Pinpoint the cell where the given text exists, returning its (x, y) midpoint coordinate. 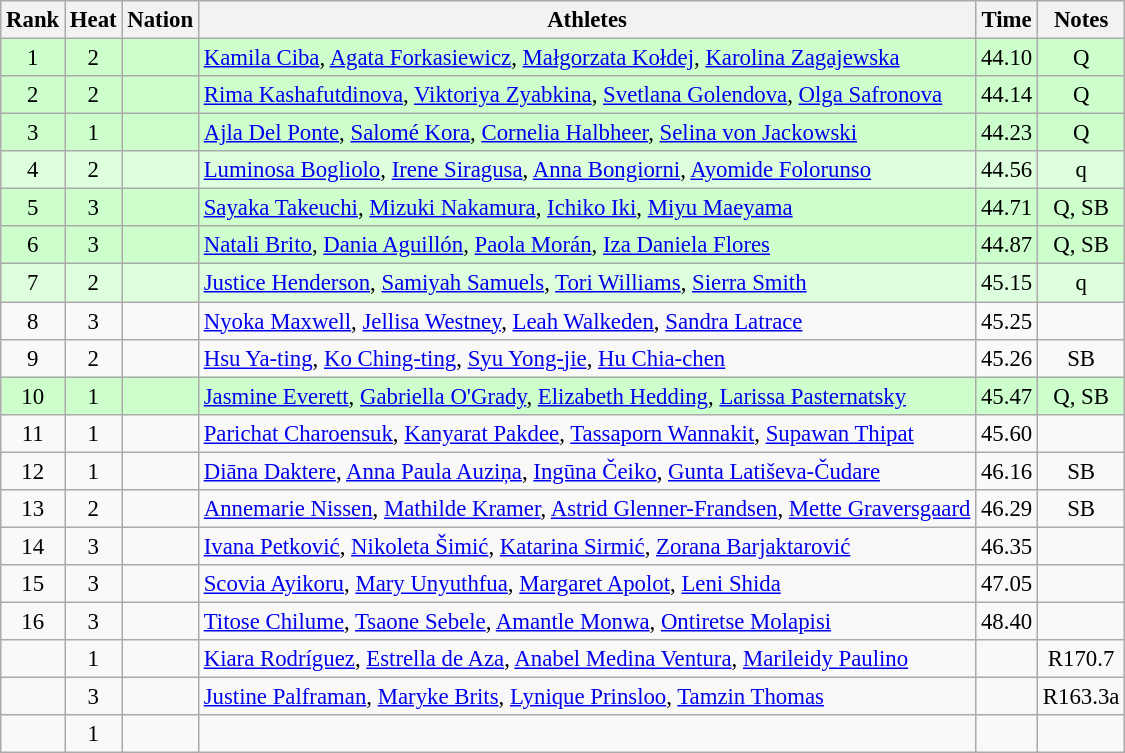
Annemarie Nissen, Mathilde Kramer, Astrid Glenner-Frandsen, Mette Graversgaard (586, 509)
5 (33, 208)
44.87 (1007, 245)
48.40 (1007, 621)
Athletes (586, 20)
Kiara Rodríguez, Estrella de Aza, Anabel Medina Ventura, Marileidy Paulino (586, 659)
11 (33, 433)
Ivana Petković, Nikoleta Šimić, Katarina Sirmić, Zorana Barjaktarović (586, 546)
7 (33, 283)
44.10 (1007, 58)
Sayaka Takeuchi, Mizuki Nakamura, Ichiko Iki, Miyu Maeyama (586, 208)
44.71 (1007, 208)
45.60 (1007, 433)
45.25 (1007, 321)
47.05 (1007, 584)
6 (33, 245)
Time (1007, 20)
45.47 (1007, 396)
12 (33, 471)
Justine Palframan, Maryke Brits, Lynique Prinsloo, Tamzin Thomas (586, 697)
Heat (94, 20)
Notes (1082, 20)
Jasmine Everett, Gabriella O'Grady, Elizabeth Hedding, Larissa Pasternatsky (586, 396)
8 (33, 321)
10 (33, 396)
Rank (33, 20)
4 (33, 170)
R163.3a (1082, 697)
Kamila Ciba, Agata Forkasiewicz, Małgorzata Kołdej, Karolina Zagajewska (586, 58)
R170.7 (1082, 659)
Hsu Ya-ting, Ko Ching-ting, Syu Yong-jie, Hu Chia-chen (586, 358)
15 (33, 584)
Rima Kashafutdinova, Viktoriya Zyabkina, Svetlana Golendova, Olga Safronova (586, 95)
44.14 (1007, 95)
14 (33, 546)
9 (33, 358)
Justice Henderson, Samiyah Samuels, Tori Williams, Sierra Smith (586, 283)
Titose Chilume, Tsaone Sebele, Amantle Monwa, Ontiretse Molapisi (586, 621)
Parichat Charoensuk, Kanyarat Pakdee, Tassaporn Wannakit, Supawan Thipat (586, 433)
46.16 (1007, 471)
Diāna Daktere, Anna Paula Auziņa, Ingūna Čeiko, Gunta Latiševa-Čudare (586, 471)
Luminosa Bogliolo, Irene Siragusa, Anna Bongiorni, Ayomide Folorunso (586, 170)
13 (33, 509)
45.15 (1007, 283)
16 (33, 621)
46.29 (1007, 509)
Scovia Ayikoru, Mary Unyuthfua, Margaret Apolot, Leni Shida (586, 584)
44.56 (1007, 170)
Ajla Del Ponte, Salomé Kora, Cornelia Halbheer, Selina von Jackowski (586, 133)
46.35 (1007, 546)
Nation (160, 20)
Nyoka Maxwell, Jellisa Westney, Leah Walkeden, Sandra Latrace (586, 321)
45.26 (1007, 358)
Natali Brito, Dania Aguillón, Paola Morán, Iza Daniela Flores (586, 245)
44.23 (1007, 133)
